Search for the cell housing the specified text and yield its (X, Y) center coordinate. 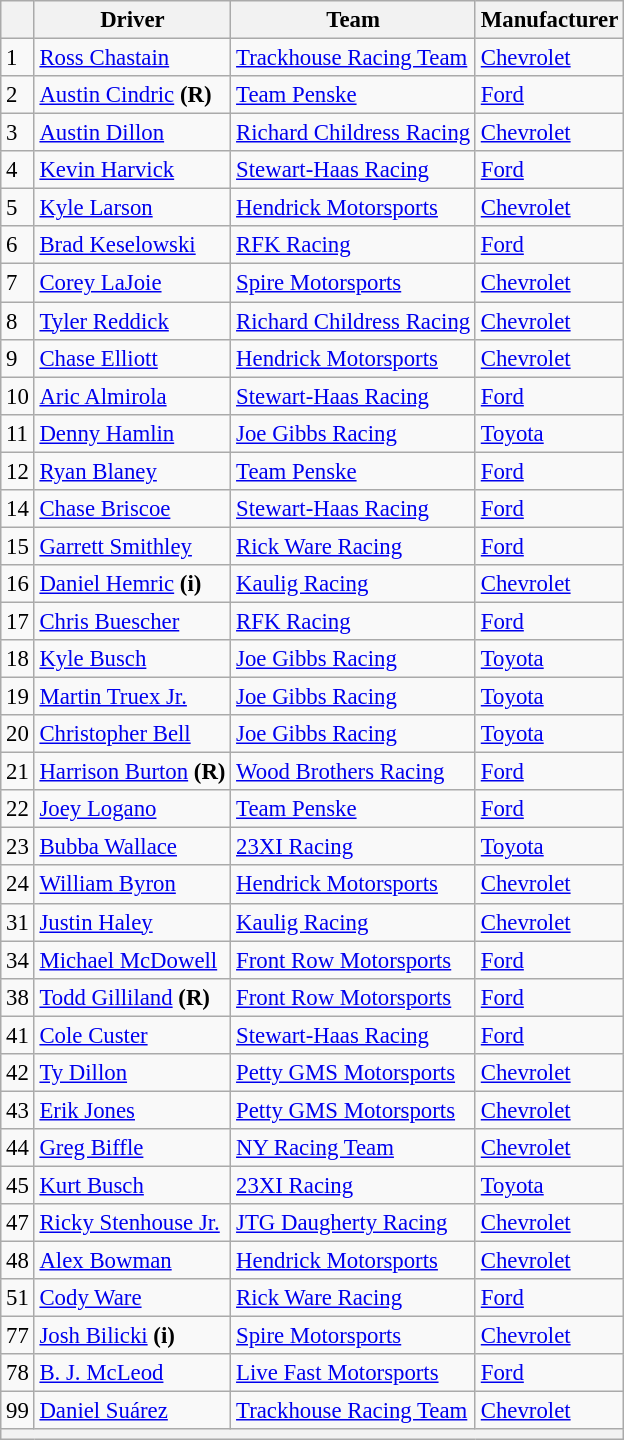
6 (18, 245)
16 (18, 584)
17 (18, 621)
19 (18, 697)
3 (18, 133)
Cody Ware (132, 1298)
Kevin Harvick (132, 170)
Martin Truex Jr. (132, 697)
21 (18, 772)
Kurt Busch (132, 1185)
Harrison Burton (R) (132, 772)
Ryan Blaney (132, 471)
2 (18, 95)
Joey Logano (132, 809)
10 (18, 396)
5 (18, 208)
Ross Chastain (132, 58)
Cole Custer (132, 1035)
Austin Cindric (R) (132, 95)
Austin Dillon (132, 133)
Brad Keselowski (132, 245)
42 (18, 1073)
Live Fast Motorsports (354, 1373)
77 (18, 1336)
Team (354, 20)
18 (18, 659)
Ty Dillon (132, 1073)
Christopher Bell (132, 734)
43 (18, 1110)
14 (18, 509)
Todd Gilliland (R) (132, 997)
Alex Bowman (132, 1261)
41 (18, 1035)
34 (18, 960)
Kyle Larson (132, 208)
JTG Daugherty Racing (354, 1223)
12 (18, 471)
Bubba Wallace (132, 847)
8 (18, 321)
11 (18, 433)
Daniel Suárez (132, 1411)
Chase Briscoe (132, 509)
9 (18, 358)
31 (18, 922)
48 (18, 1261)
99 (18, 1411)
Manufacturer (549, 20)
Chris Buescher (132, 621)
20 (18, 734)
Ricky Stenhouse Jr. (132, 1223)
1 (18, 58)
Greg Biffle (132, 1148)
47 (18, 1223)
78 (18, 1373)
51 (18, 1298)
Corey LaJoie (132, 283)
22 (18, 809)
NY Racing Team (354, 1148)
Aric Almirola (132, 396)
Michael McDowell (132, 960)
Kyle Busch (132, 659)
Daniel Hemric (i) (132, 584)
Wood Brothers Racing (354, 772)
Garrett Smithley (132, 546)
William Byron (132, 885)
24 (18, 885)
45 (18, 1185)
44 (18, 1148)
Erik Jones (132, 1110)
Tyler Reddick (132, 321)
15 (18, 546)
Denny Hamlin (132, 433)
Chase Elliott (132, 358)
7 (18, 283)
Driver (132, 20)
4 (18, 170)
Josh Bilicki (i) (132, 1336)
B. J. McLeod (132, 1373)
Justin Haley (132, 922)
38 (18, 997)
23 (18, 847)
